Scan for the cell matching the given text and deliver its (x, y) coordinate at center. 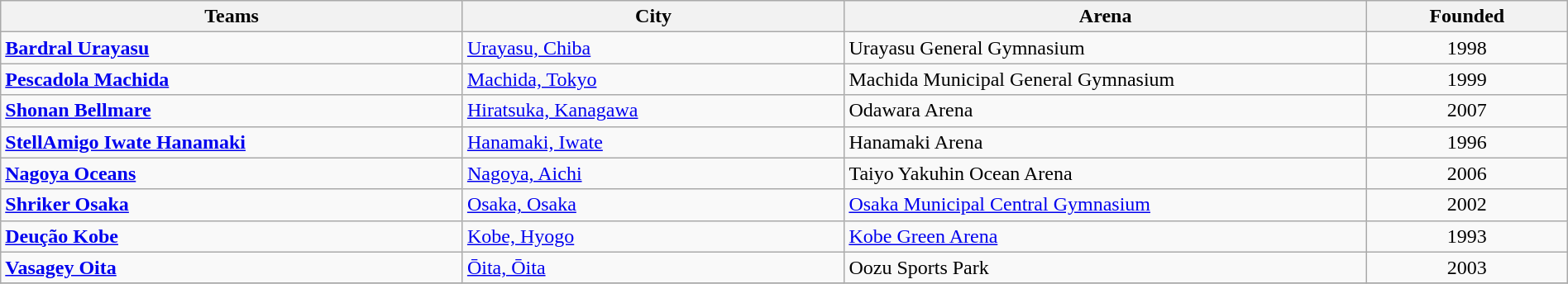
Vasagey Oita (232, 267)
1996 (1467, 142)
1999 (1467, 79)
Ōita, Ōita (653, 267)
Urayasu General Gymnasium (1106, 48)
Shriker Osaka (232, 205)
Odawara Arena (1106, 111)
StellAmigo Iwate Hanamaki (232, 142)
2007 (1467, 111)
Kobe, Hyogo (653, 236)
Bardral Urayasu (232, 48)
Nagoya, Aichi (653, 173)
Machida, Tokyo (653, 79)
Deução Kobe (232, 236)
Teams (232, 17)
Hanamaki, Iwate (653, 142)
Osaka Municipal Central Gymnasium (1106, 205)
Taiyo Yakuhin Ocean Arena (1106, 173)
Hiratsuka, Kanagawa (653, 111)
1993 (1467, 236)
Pescadola Machida (232, 79)
Founded (1467, 17)
2006 (1467, 173)
Urayasu, Chiba (653, 48)
Kobe Green Arena (1106, 236)
2002 (1467, 205)
Nagoya Oceans (232, 173)
Oozu Sports Park (1106, 267)
Hanamaki Arena (1106, 142)
Machida Municipal General Gymnasium (1106, 79)
Arena (1106, 17)
Shonan Bellmare (232, 111)
Osaka, Osaka (653, 205)
City (653, 17)
1998 (1467, 48)
2003 (1467, 267)
